Pinpoint the cell where the given text exists, returning its [X, Y] midpoint coordinate. 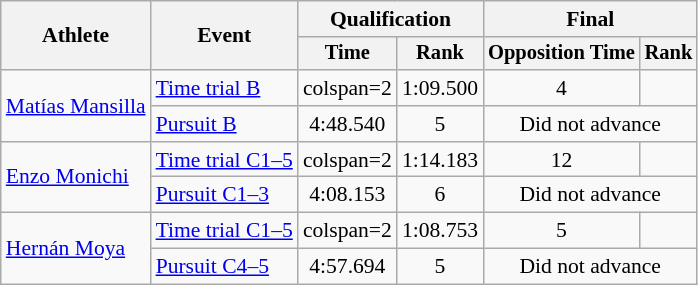
Final [590, 19]
Athlete [76, 36]
6 [440, 195]
4:57.694 [348, 267]
12 [562, 160]
Pursuit C4–5 [224, 267]
Pursuit B [224, 124]
Matías Mansilla [76, 106]
Hernán Moya [76, 248]
Time [348, 54]
Event [224, 36]
4 [562, 88]
Opposition Time [562, 54]
Time trial B [224, 88]
4:48.540 [348, 124]
1:09.500 [440, 88]
1:14.183 [440, 160]
Qualification [390, 19]
Enzo Monichi [76, 178]
1:08.753 [440, 231]
4:08.153 [348, 195]
Pursuit C1–3 [224, 195]
